Pinpoint the cell where the given text exists, returning its [X, Y] midpoint coordinate. 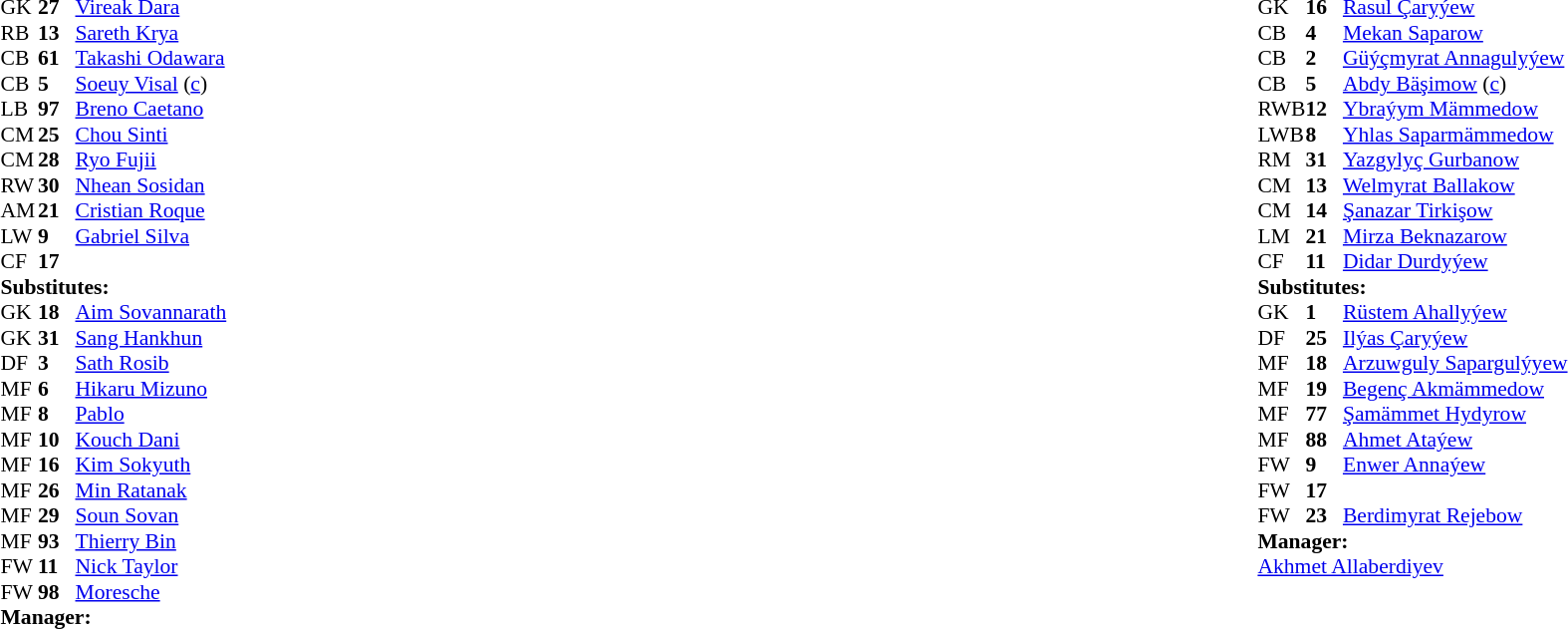
Kouch Dani [151, 440]
Takashi Odawara [151, 59]
Kim Sokyuth [151, 466]
Yhlas Saparmämmedow [1455, 135]
Nhean Sosidan [151, 185]
RWB [1281, 109]
6 [57, 389]
Sareth Krya [151, 33]
19 [1324, 389]
Nick Taylor [151, 567]
Hikaru Mizuno [151, 389]
Gabriel Silva [151, 236]
88 [1324, 440]
Yazgylyç Gurbanow [1455, 160]
Didar Durdyýew [1455, 262]
Mirza Beknazarow [1455, 236]
RB [19, 33]
Şamämmet Hydyrow [1455, 414]
Abdy Bäşimow (c) [1455, 84]
29 [57, 515]
Rüstem Ahallyýew [1455, 312]
2 [1324, 59]
Akhmet Allaberdiyev [1413, 567]
Chou Sinti [151, 135]
28 [57, 160]
Soeuy Visal (c) [151, 84]
Şanazar Tirkişow [1455, 210]
LM [1281, 236]
16 [57, 466]
Thierry Bin [151, 541]
Berdimyrat Rejebow [1455, 515]
Breno Caetano [151, 109]
Moresche [151, 592]
10 [57, 440]
LW [19, 236]
23 [1324, 515]
Ryo Fujii [151, 160]
97 [57, 109]
Manager: [1413, 541]
14 [1324, 210]
Güýçmyrat Annagulyýew [1455, 59]
Enwer Annaýew [1455, 466]
Aim Sovannarath [151, 312]
RW [19, 185]
Welmyrat Ballakow [1455, 185]
4 [1324, 33]
Sath Rosib [151, 364]
Min Ratanak [151, 490]
LB [19, 109]
77 [1324, 414]
AM [19, 210]
12 [1324, 109]
Ilýas Çaryýew [1455, 338]
26 [57, 490]
30 [57, 185]
Arzuwguly Sapargulýyew [1455, 364]
Begenç Akmämmedow [1455, 389]
Mekan Saparow [1455, 33]
Cristian Roque [151, 210]
Pablo [151, 414]
3 [57, 364]
Ybraýym Mämmedow [1455, 109]
Sang Hankhun [151, 338]
LWB [1281, 135]
1 [1324, 312]
98 [57, 592]
RM [1281, 160]
93 [57, 541]
Soun Sovan [151, 515]
Ahmet Ataýew [1455, 440]
61 [57, 59]
